Determine the (x, y) coordinate at the center of the cell enclosing the given text.  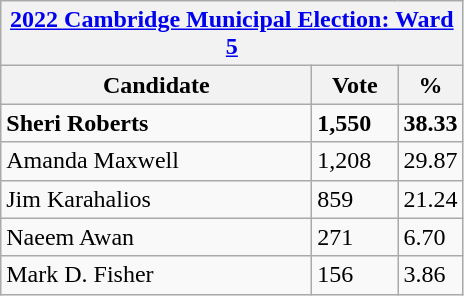
1,208 (355, 161)
2022 Cambridge Municipal Election: Ward 5 (232, 34)
38.33 (430, 123)
Mark D. Fisher (156, 275)
3.86 (430, 275)
Candidate (156, 85)
156 (355, 275)
21.24 (430, 199)
Vote (355, 85)
Jim Karahalios (156, 199)
Amanda Maxwell (156, 161)
1,550 (355, 123)
29.87 (430, 161)
Sheri Roberts (156, 123)
Naeem Awan (156, 237)
% (430, 85)
271 (355, 237)
859 (355, 199)
6.70 (430, 237)
